Determine the [x, y] coordinate at the center of the cell enclosing the given text.  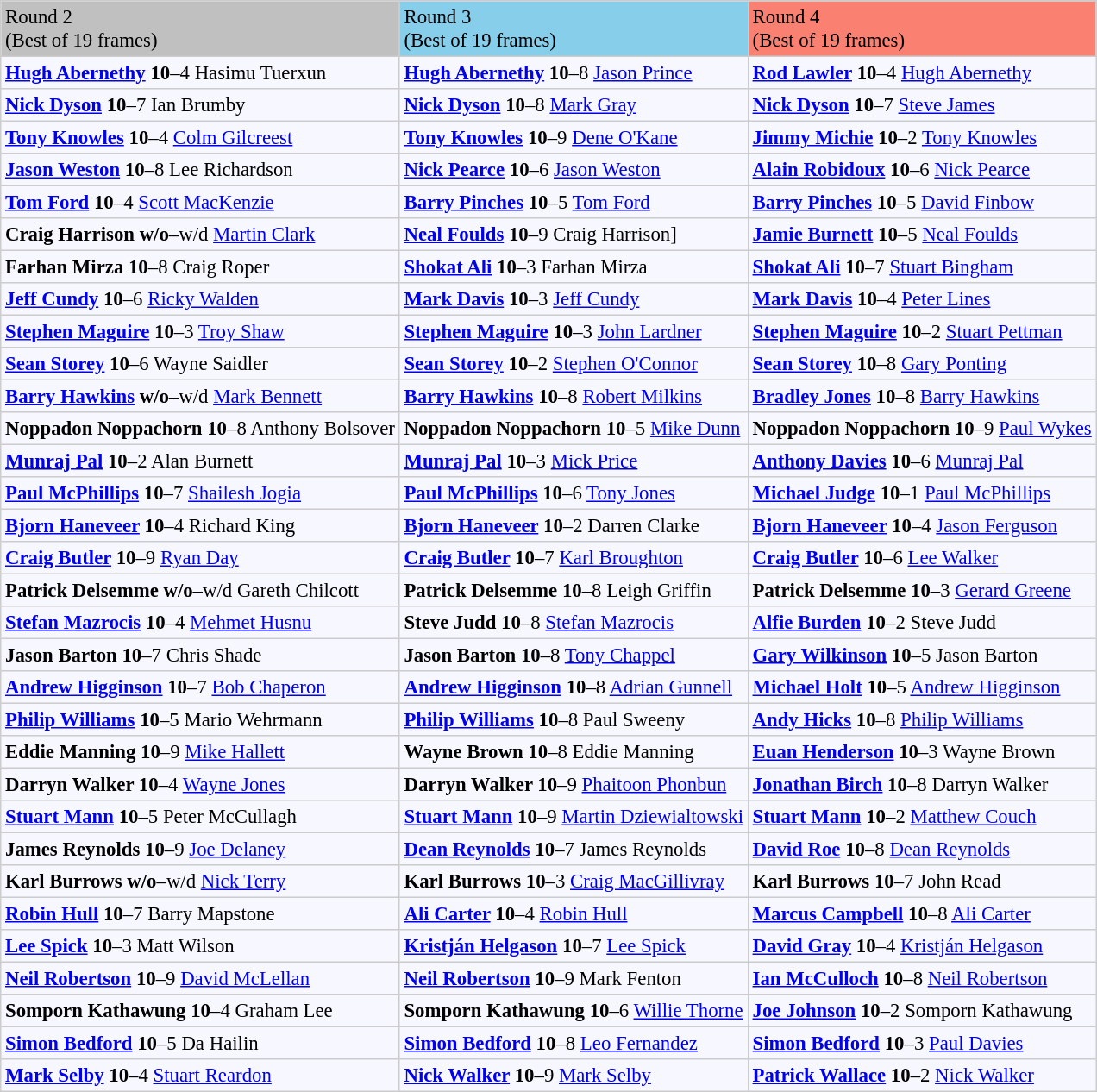
Bradley Jones 10–8 Barry Hawkins [922, 396]
Craig Butler 10–7 Karl Broughton [574, 558]
Andrew Higginson 10–7 Bob Chaperon [200, 687]
Neil Robertson 10–9 David McLellan [200, 978]
Patrick Wallace 10–2 Nick Walker [922, 1076]
Joe Johnson 10–2 Somporn Kathawung [922, 1011]
Stephen Maguire 10–3 John Lardner [574, 331]
Jason Barton 10–7 Chris Shade [200, 655]
Nick Dyson 10–7 Ian Brumby [200, 105]
Michael Holt 10–5 Andrew Higginson [922, 687]
Lee Spick 10–3 Matt Wilson [200, 946]
Neil Robertson 10–9 Mark Fenton [574, 978]
Somporn Kathawung 10–6 Willie Thorne [574, 1011]
Round 3(Best of 19 frames) [574, 28]
Craig Butler 10–6 Lee Walker [922, 558]
Noppadon Noppachorn 10–5 Mike Dunn [574, 429]
Nick Dyson 10–7 Steve James [922, 105]
Karl Burrows 10–7 John Read [922, 882]
Alfie Burden 10–2 Steve Judd [922, 623]
Jonathan Birch 10–8 Darryn Walker [922, 784]
Andrew Higginson 10–8 Adrian Gunnell [574, 687]
Mark Davis 10–3 Jeff Cundy [574, 299]
Craig Butler 10–9 Ryan Day [200, 558]
Ian McCulloch 10–8 Neil Robertson [922, 978]
Craig Harrison w/o–w/d Martin Clark [200, 235]
Barry Pinches 10–5 Tom Ford [574, 202]
Karl Burrows 10–3 Craig MacGillivray [574, 882]
Eddie Manning 10–9 Mike Hallett [200, 752]
Patrick Delsemme w/o–w/d Gareth Chilcott [200, 590]
Bjorn Haneveer 10–4 Richard King [200, 525]
Anthony Davies 10–6 Munraj Pal [922, 461]
Michael Judge 10–1 Paul McPhillips [922, 493]
Mark Davis 10–4 Peter Lines [922, 299]
Noppadon Noppachorn 10–9 Paul Wykes [922, 429]
Jamie Burnett 10–5 Neal Foulds [922, 235]
Barry Hawkins w/o–w/d Mark Bennett [200, 396]
Stephen Maguire 10–2 Stuart Pettman [922, 331]
Wayne Brown 10–8 Eddie Manning [574, 752]
Steve Judd 10–8 Stefan Mazrocis [574, 623]
Mark Selby 10–4 Stuart Reardon [200, 1076]
Hugh Abernethy 10–8 Jason Prince [574, 72]
Philip Williams 10–5 Mario Wehrmann [200, 719]
Neal Foulds 10–9 Craig Harrison] [574, 235]
Patrick Delsemme 10–8 Leigh Griffin [574, 590]
Patrick Delsemme 10–3 Gerard Greene [922, 590]
Farhan Mirza 10–8 Craig Roper [200, 267]
Jason Weston 10–8 Lee Richardson [200, 170]
Munraj Pal 10–2 Alan Burnett [200, 461]
Kristján Helgason 10–7 Lee Spick [574, 946]
Euan Henderson 10–3 Wayne Brown [922, 752]
Nick Walker 10–9 Mark Selby [574, 1076]
Robin Hull 10–7 Barry Mapstone [200, 913]
Stefan Mazrocis 10–4 Mehmet Husnu [200, 623]
Marcus Campbell 10–8 Ali Carter [922, 913]
Gary Wilkinson 10–5 Jason Barton [922, 655]
Shokat Ali 10–7 Stuart Bingham [922, 267]
Somporn Kathawung 10–4 Graham Lee [200, 1011]
Sean Storey 10–6 Wayne Saidler [200, 364]
Philip Williams 10–8 Paul Sweeny [574, 719]
Darryn Walker 10–4 Wayne Jones [200, 784]
Paul McPhillips 10–6 Tony Jones [574, 493]
Nick Dyson 10–8 Mark Gray [574, 105]
Tony Knowles 10–4 Colm Gilcreest [200, 137]
Stephen Maguire 10–3 Troy Shaw [200, 331]
Nick Pearce 10–6 Jason Weston [574, 170]
Bjorn Haneveer 10–2 Darren Clarke [574, 525]
Sean Storey 10–8 Gary Ponting [922, 364]
Bjorn Haneveer 10–4 Jason Ferguson [922, 525]
Stuart Mann 10–5 Peter McCullagh [200, 817]
Jimmy Michie 10–2 Tony Knowles [922, 137]
Round 4(Best of 19 frames) [922, 28]
Barry Hawkins 10–8 Robert Milkins [574, 396]
Noppadon Noppachorn 10–8 Anthony Bolsover [200, 429]
David Roe 10–8 Dean Reynolds [922, 849]
Shokat Ali 10–3 Farhan Mirza [574, 267]
Stuart Mann 10–2 Matthew Couch [922, 817]
Ali Carter 10–4 Robin Hull [574, 913]
Stuart Mann 10–9 Martin Dziewialtowski [574, 817]
Tom Ford 10–4 Scott MacKenzie [200, 202]
Karl Burrows w/o–w/d Nick Terry [200, 882]
Sean Storey 10–2 Stephen O'Connor [574, 364]
Dean Reynolds 10–7 James Reynolds [574, 849]
Andy Hicks 10–8 Philip Williams [922, 719]
Jason Barton 10–8 Tony Chappel [574, 655]
Rod Lawler 10–4 Hugh Abernethy [922, 72]
Simon Bedford 10–3 Paul Davies [922, 1043]
Hugh Abernethy 10–4 Hasimu Tuerxun [200, 72]
Alain Robidoux 10–6 Nick Pearce [922, 170]
Round 2(Best of 19 frames) [200, 28]
James Reynolds 10–9 Joe Delaney [200, 849]
David Gray 10–4 Kristján Helgason [922, 946]
Darryn Walker 10–9 Phaitoon Phonbun [574, 784]
Tony Knowles 10–9 Dene O'Kane [574, 137]
Paul McPhillips 10–7 Shailesh Jogia [200, 493]
Simon Bedford 10–8 Leo Fernandez [574, 1043]
Simon Bedford 10–5 Da Hailin [200, 1043]
Jeff Cundy 10–6 Ricky Walden [200, 299]
Barry Pinches 10–5 David Finbow [922, 202]
Munraj Pal 10–3 Mick Price [574, 461]
